Scan for the cell matching the given text and deliver its (X, Y) coordinate at center. 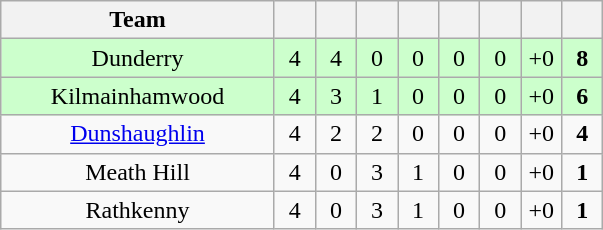
Rathkenny (138, 210)
Kilmainhamwood (138, 96)
Dunderry (138, 58)
6 (582, 96)
Meath Hill (138, 172)
Team (138, 20)
8 (582, 58)
Dunshaughlin (138, 134)
